Return (x, y) of the center of cell containing provided text 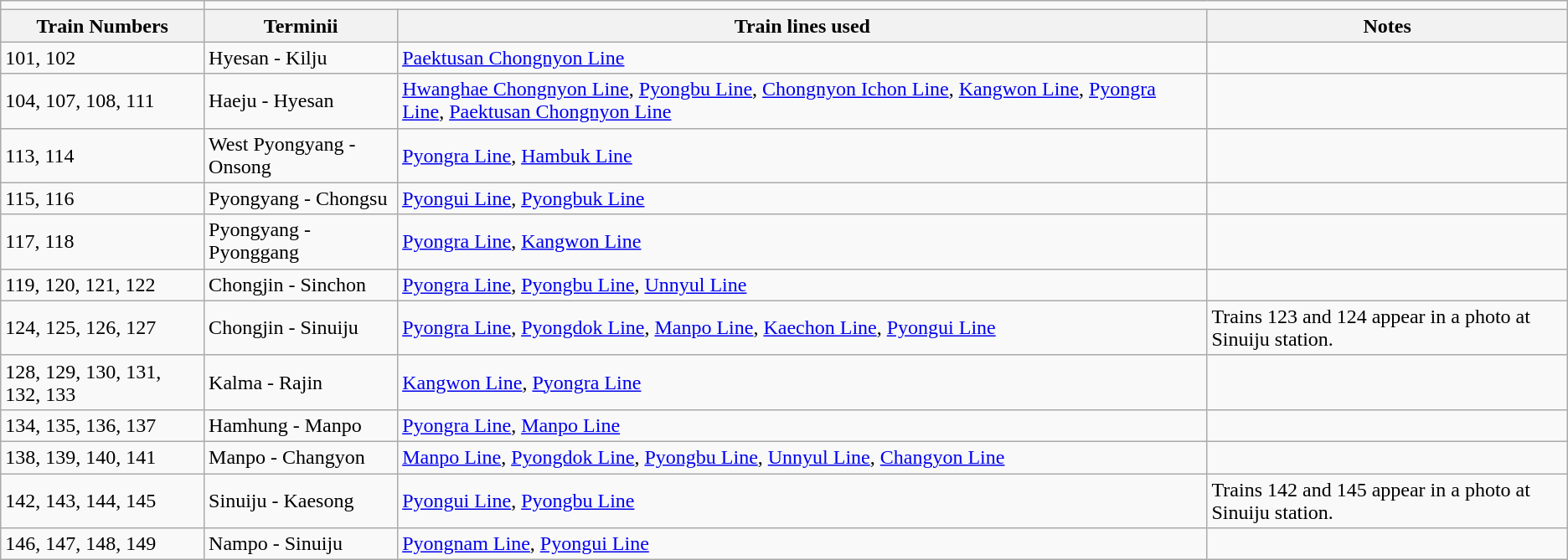
146, 147, 148, 149 (102, 544)
134, 135, 136, 137 (102, 425)
Nampo - Sinuiju (302, 544)
Pyongra Line, Pyongbu Line, Unnyul Line (802, 285)
Trains 142 and 145 appear in a photo at Sinuiju station. (1387, 501)
West Pyongyang - Onsong (302, 156)
Pyongyang - Chongsu (302, 198)
Pyongnam Line, Pyongui Line (802, 544)
138, 139, 140, 141 (102, 457)
Hamhung - Manpo (302, 425)
Sinuiju - Kaesong (302, 501)
Manpo - Changyon (302, 457)
Pyongyang - Pyonggang (302, 241)
Kangwon Line, Pyongra Line (802, 382)
Chongjin - Sinuiju (302, 328)
115, 116 (102, 198)
Pyongra Line, Pyongdok Line, Manpo Line, Kaechon Line, Pyongui Line (802, 328)
113, 114 (102, 156)
117, 118 (102, 241)
Pyongra Line, Hambuk Line (802, 156)
Pyongra Line, Manpo Line (802, 425)
Pyongui Line, Pyongbu Line (802, 501)
142, 143, 144, 145 (102, 501)
Kalma - Rajin (302, 382)
Train Numbers (102, 26)
Haeju - Hyesan (302, 100)
Chongjin - Sinchon (302, 285)
101, 102 (102, 58)
128, 129, 130, 131, 132, 133 (102, 382)
Hyesan - Kilju (302, 58)
Notes (1387, 26)
Paektusan Chongnyon Line (802, 58)
104, 107, 108, 111 (102, 100)
Terminii (302, 26)
Manpo Line, Pyongdok Line, Pyongbu Line, Unnyul Line, Changyon Line (802, 457)
124, 125, 126, 127 (102, 328)
Pyongui Line, Pyongbuk Line (802, 198)
Train lines used (802, 26)
Trains 123 and 124 appear in a photo at Sinuiju station. (1387, 328)
Hwanghae Chongnyon Line, Pyongbu Line, Chongnyon Ichon Line, Kangwon Line, Pyongra Line, Paektusan Chongnyon Line (802, 100)
Pyongra Line, Kangwon Line (802, 241)
119, 120, 121, 122 (102, 285)
